Determine the [X, Y] coordinate at the center of the cell enclosing the given text.  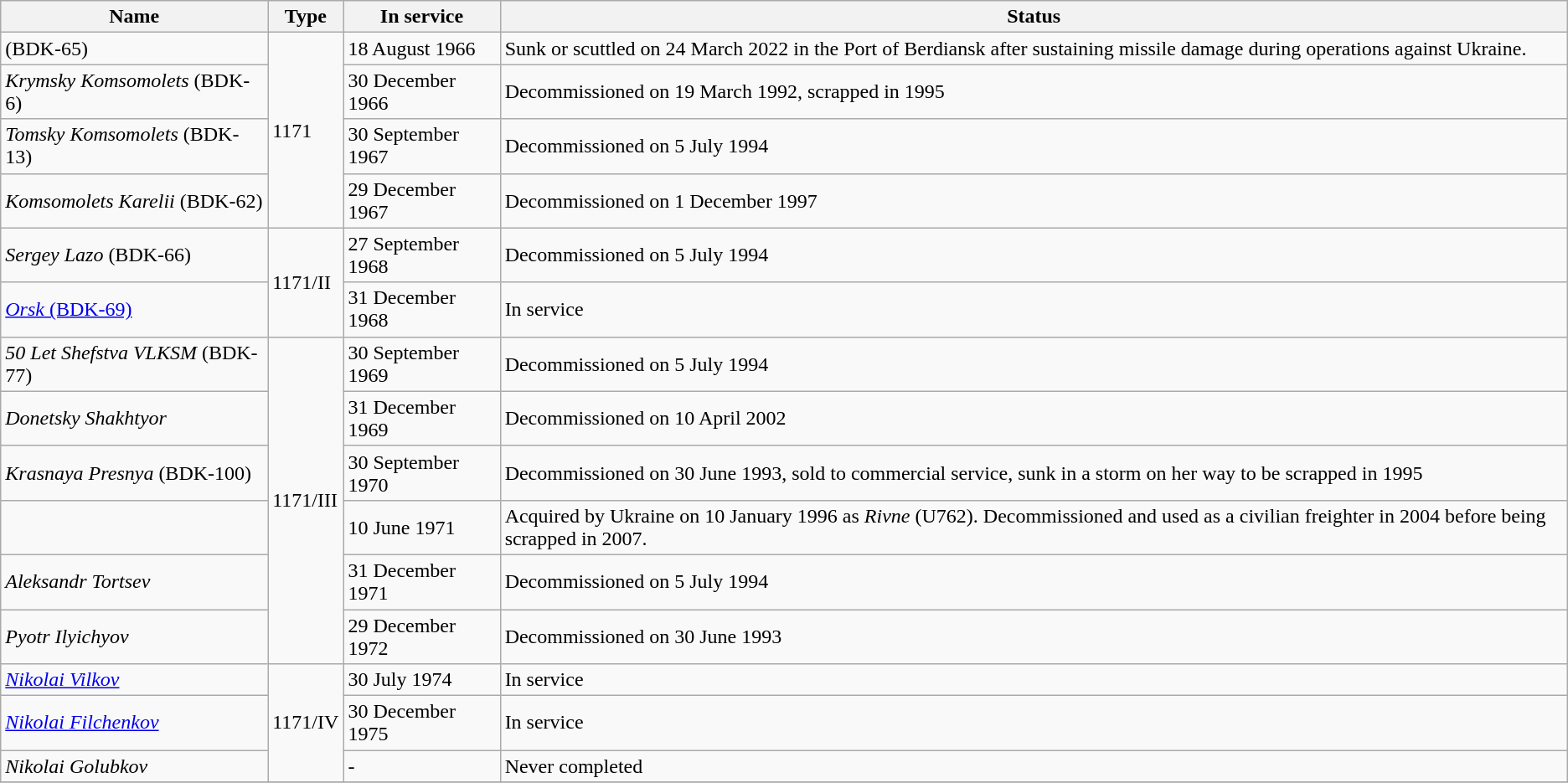
Never completed [1034, 766]
50 Let Shefstva VLKSM (BDK-77) [134, 363]
Type [306, 17]
30 July 1974 [422, 680]
18 August 1966 [422, 49]
29 December 1967 [422, 201]
Decommissioned on 19 March 1992, scrapped in 1995 [1034, 92]
1171 [306, 131]
Status [1034, 17]
30 December 1966 [422, 92]
31 December 1971 [422, 581]
30 September 1970 [422, 472]
29 December 1972 [422, 636]
1171/IV [306, 724]
Name [134, 17]
Pyotr Ilyichyov [134, 636]
30 September 1969 [422, 363]
30 September 1967 [422, 146]
27 September 1968 [422, 255]
Orsk (BDK-69) [134, 310]
Aleksandr Tortsev [134, 581]
Komsomolets Karelii (BDK-62) [134, 201]
Nikolai Filchenkov [134, 724]
10 June 1971 [422, 528]
Acquired by Ukraine on 10 January 1996 as Rivne (U762). Decommissioned and used as a civilian freighter in 2004 before being scrapped in 2007. [1034, 528]
31 December 1968 [422, 310]
Donetsky Shakhtyor [134, 419]
1171/III [306, 500]
1171/II [306, 282]
Krasnaya Presnya (BDK-100) [134, 472]
Sergey Lazo (BDK-66) [134, 255]
Sunk or scuttled on 24 March 2022 in the Port of Berdiansk after sustaining missile damage during operations against Ukraine. [1034, 49]
31 December 1969 [422, 419]
Krymsky Komsomolets (BDK-6) [134, 92]
- [422, 766]
Nikolai Golubkov [134, 766]
Decommissioned on 30 June 1993 [1034, 636]
Decommissioned on 10 April 2002 [1034, 419]
Decommissioned on 30 June 1993, sold to commercial service, sunk in a storm on her way to be scrapped in 1995 [1034, 472]
Tomsky Komsomolets (BDK-13) [134, 146]
Decommissioned on 1 December 1997 [1034, 201]
(BDK-65) [134, 49]
30 December 1975 [422, 724]
Nikolai Vilkov [134, 680]
